Find where the given text appears and provide that cell's center as [x, y] coordinate. 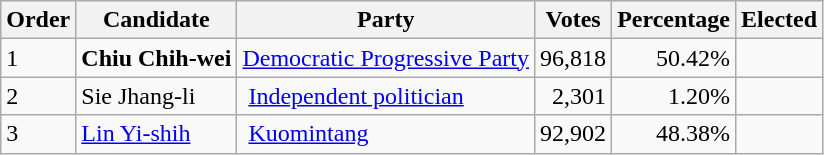
Sie Jhang-li [156, 96]
Democratic Progressive Party [386, 58]
Order [38, 20]
3 [38, 134]
50.42% [674, 58]
Candidate [156, 20]
Elected [780, 20]
Votes [574, 20]
92,902 [574, 134]
Party [386, 20]
2 [38, 96]
1.20% [674, 96]
Independent politician [386, 96]
2,301 [574, 96]
96,818 [574, 58]
48.38% [674, 134]
Percentage [674, 20]
Lin Yi-shih [156, 134]
Kuomintang [386, 134]
1 [38, 58]
Chiu Chih-wei [156, 58]
